Pinpoint the cell where the given text exists, returning its [X, Y] midpoint coordinate. 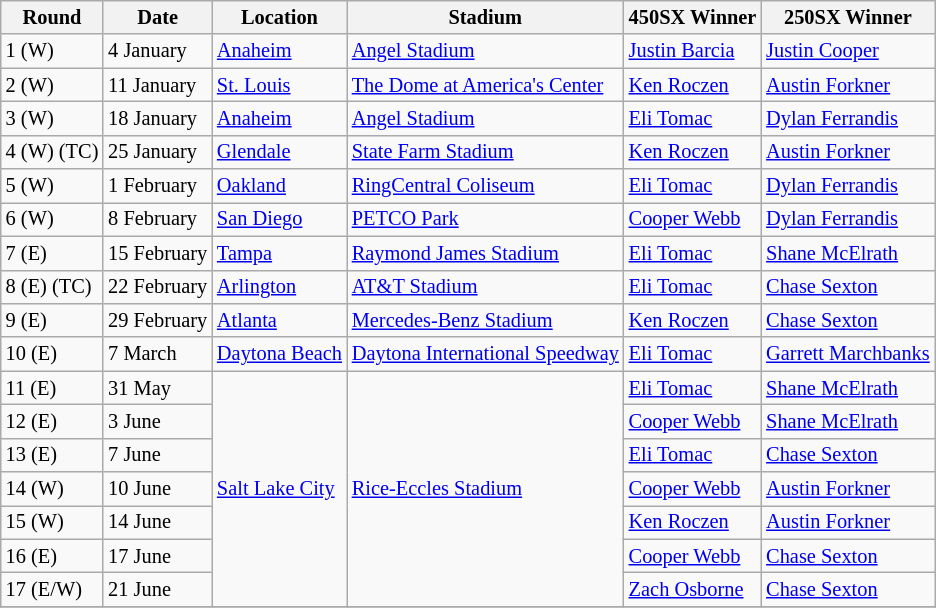
13 (E) [52, 455]
7 (E) [52, 253]
6 (W) [52, 219]
8 February [158, 219]
Salt Lake City [280, 489]
21 June [158, 589]
11 (E) [52, 388]
Daytona Beach [280, 354]
4 January [158, 51]
8 (E) (TC) [52, 287]
Garrett Marchbanks [848, 354]
15 February [158, 253]
9 (E) [52, 320]
22 February [158, 287]
17 (E/W) [52, 589]
15 (W) [52, 522]
7 March [158, 354]
3 June [158, 421]
PETCO Park [486, 219]
12 (E) [52, 421]
Tampa [280, 253]
450SX Winner [693, 17]
Oakland [280, 186]
Round [52, 17]
Daytona International Speedway [486, 354]
4 (W) (TC) [52, 152]
Location [280, 17]
Stadium [486, 17]
14 (W) [52, 489]
Date [158, 17]
1 (W) [52, 51]
18 January [158, 118]
14 June [158, 522]
Raymond James Stadium [486, 253]
RingCentral Coliseum [486, 186]
Mercedes-Benz Stadium [486, 320]
250SX Winner [848, 17]
10 June [158, 489]
San Diego [280, 219]
11 January [158, 85]
The Dome at America's Center [486, 85]
Justin Barcia [693, 51]
State Farm Stadium [486, 152]
31 May [158, 388]
29 February [158, 320]
2 (W) [52, 85]
5 (W) [52, 186]
17 June [158, 556]
1 February [158, 186]
St. Louis [280, 85]
AT&T Stadium [486, 287]
Atlanta [280, 320]
Glendale [280, 152]
Zach Osborne [693, 589]
25 January [158, 152]
7 June [158, 455]
3 (W) [52, 118]
Arlington [280, 287]
16 (E) [52, 556]
Justin Cooper [848, 51]
10 (E) [52, 354]
Rice-Eccles Stadium [486, 489]
